Return [X, Y] of the center of cell containing provided text 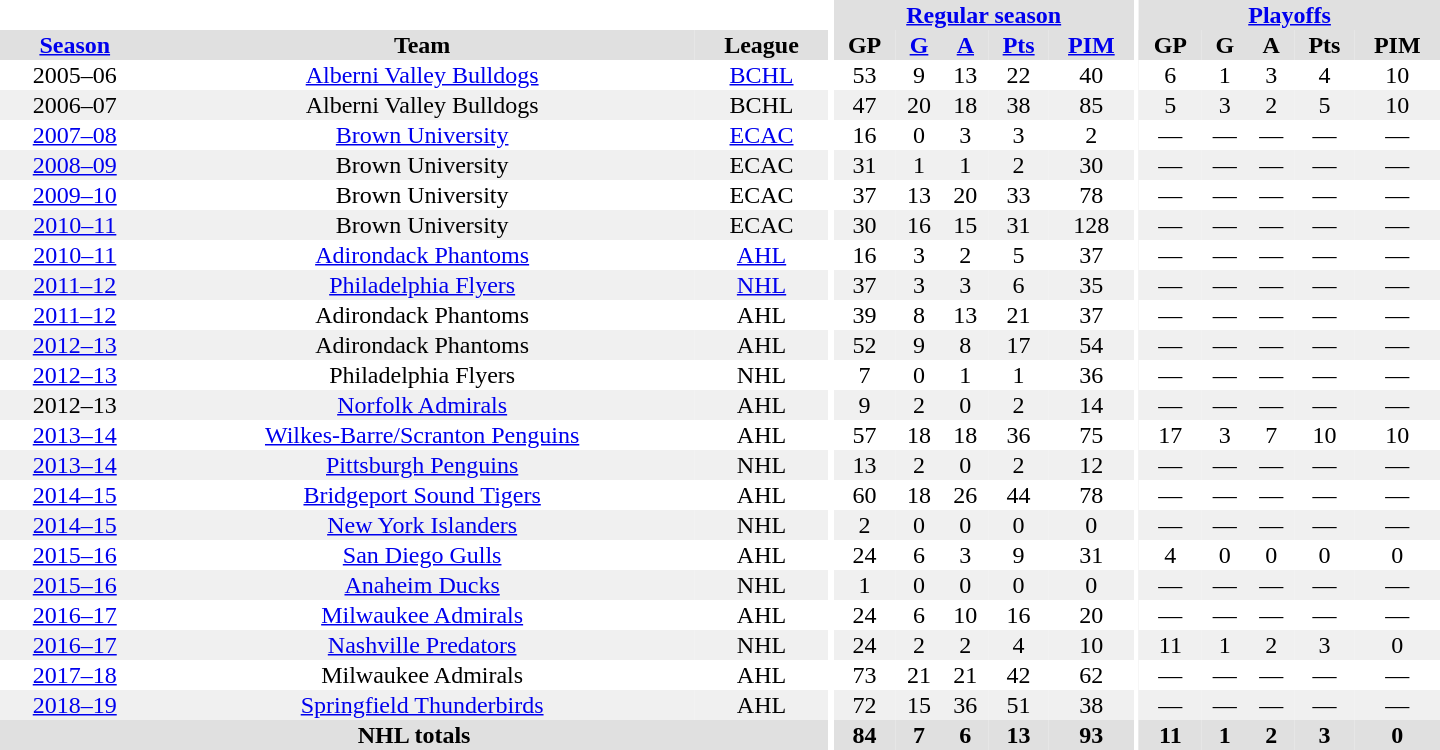
2009–10 [75, 195]
League [762, 45]
75 [1092, 435]
93 [1092, 735]
2007–08 [75, 135]
2008–09 [75, 165]
New York Islanders [422, 525]
40 [1092, 75]
52 [864, 345]
NHL totals [414, 735]
35 [1092, 285]
62 [1092, 675]
53 [864, 75]
2018–19 [75, 705]
Anaheim Ducks [422, 585]
Norfolk Admirals [422, 405]
33 [1019, 195]
60 [864, 495]
54 [1092, 345]
73 [864, 675]
Regular season [984, 15]
2005–06 [75, 75]
2006–07 [75, 105]
51 [1019, 705]
26 [965, 495]
39 [864, 315]
Nashville Predators [422, 645]
Playoffs [1290, 15]
42 [1019, 675]
San Diego Gulls [422, 555]
2017–18 [75, 675]
85 [1092, 105]
72 [864, 705]
22 [1019, 75]
14 [1092, 405]
12 [1092, 465]
47 [864, 105]
Springfield Thunderbirds [422, 705]
44 [1019, 495]
Team [422, 45]
84 [864, 735]
Season [75, 45]
Bridgeport Sound Tigers [422, 495]
Wilkes-Barre/Scranton Penguins [422, 435]
128 [1092, 225]
Pittsburgh Penguins [422, 465]
57 [864, 435]
